Return [x, y] of the center of cell containing provided text 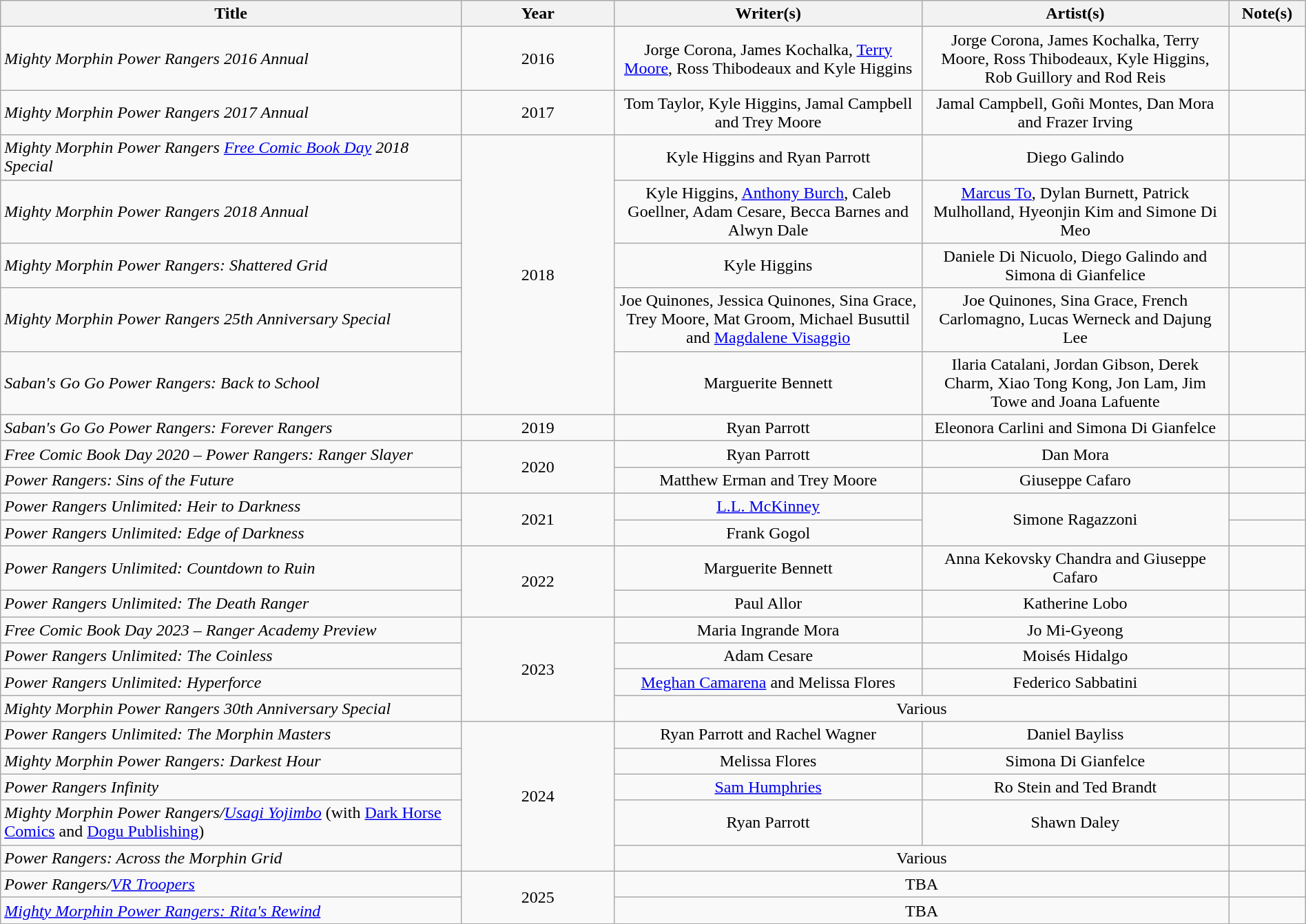
Mighty Morphin Power Rangers 25th Anniversary Special [231, 319]
Mighty Morphin Power Rangers 2018 Annual [231, 211]
Matthew Erman and Trey Moore [768, 480]
2023 [537, 669]
Free Comic Book Day 2020 – Power Rangers: Ranger Slayer [231, 454]
Year [537, 14]
Shawn Daley [1075, 822]
Power Rangers Infinity [231, 787]
Ilaria Catalani, Jordan Gibson, Derek Charm, Xiao Tong Kong, Jon Lam, Jim Towe and Joana Lafuente [1075, 383]
Power Rangers Unlimited: Hyperforce [231, 682]
Eleonora Carlini and Simona Di Gianfelce [1075, 428]
Power Rangers: Across the Morphin Grid [231, 858]
Saban's Go Go Power Rangers: Back to School [231, 383]
L.L. McKinney [768, 506]
Anna Kekovsky Chandra and Giuseppe Cafaro [1075, 569]
Power Rangers: Sins of the Future [231, 480]
Title [231, 14]
Note(s) [1267, 14]
Mighty Morphin Power Rangers 2017 Annual [231, 113]
2022 [537, 581]
Jo Mi-Gyeong [1075, 630]
Tom Taylor, Kyle Higgins, Jamal Campbell and Trey Moore [768, 113]
Simona Di Gianfelce [1075, 761]
2018 [537, 275]
Federico Sabbatini [1075, 682]
2021 [537, 519]
Power Rangers Unlimited: Countdown to Ruin [231, 569]
Mighty Morphin Power Rangers: Rita's Rewind [231, 910]
2024 [537, 796]
Mighty Morphin Power Rangers: Darkest Hour [231, 761]
Artist(s) [1075, 14]
Kyle Higgins [768, 266]
Power Rangers Unlimited: Edge of Darkness [231, 532]
Daniele Di Nicuolo, Diego Galindo and Simona di Gianfelice [1075, 266]
Power Rangers Unlimited: Heir to Darkness [231, 506]
Jamal Campbell, Goñi Montes, Dan Mora and Frazer Irving [1075, 113]
Power Rangers Unlimited: The Death Ranger [231, 604]
2017 [537, 113]
Jorge Corona, James Kochalka, Terry Moore, Ross Thibodeaux and Kyle Higgins [768, 59]
Daniel Bayliss [1075, 735]
Free Comic Book Day 2023 – Ranger Academy Preview [231, 630]
Mighty Morphin Power Rangers Free Comic Book Day 2018 Special [231, 157]
Power Rangers Unlimited: The Coinless [231, 656]
Writer(s) [768, 14]
Katherine Lobo [1075, 604]
2025 [537, 897]
Joe Quinones, Sina Grace, French Carlomagno, Lucas Werneck and Dajung Lee [1075, 319]
Moisés Hidalgo [1075, 656]
Maria Ingrande Mora [768, 630]
Mighty Morphin Power Rangers 30th Anniversary Special [231, 708]
Saban's Go Go Power Rangers: Forever Rangers [231, 428]
Power Rangers Unlimited: The Morphin Masters [231, 735]
Melissa Flores [768, 761]
2016 [537, 59]
Sam Humphries [768, 787]
Frank Gogol [768, 532]
Paul Allor [768, 604]
Jorge Corona, James Kochalka, Terry Moore, Ross Thibodeaux, Kyle Higgins, Rob Guillory and Rod Reis [1075, 59]
Giuseppe Cafaro [1075, 480]
Kyle Higgins and Ryan Parrott [768, 157]
Dan Mora [1075, 454]
2020 [537, 467]
Mighty Morphin Power Rangers: Shattered Grid [231, 266]
Mighty Morphin Power Rangers 2016 Annual [231, 59]
Marcus To, Dylan Burnett, Patrick Mulholland, Hyeonjin Kim and Simone Di Meo [1075, 211]
Simone Ragazzoni [1075, 519]
Power Rangers/VR Troopers [231, 884]
Ro Stein and Ted Brandt [1075, 787]
Kyle Higgins, Anthony Burch, Caleb Goellner, Adam Cesare, Becca Barnes and Alwyn Dale [768, 211]
Joe Quinones, Jessica Quinones, Sina Grace, Trey Moore, Mat Groom, Michael Busuttil and Magdalene Visaggio [768, 319]
Mighty Morphin Power Rangers/Usagi Yojimbo (with Dark Horse Comics and Dogu Publishing) [231, 822]
Meghan Camarena and Melissa Flores [768, 682]
Diego Galindo [1075, 157]
2019 [537, 428]
Ryan Parrott and Rachel Wagner [768, 735]
Adam Cesare [768, 656]
